Find where the given text appears and provide that cell's center as (X, Y) coordinate. 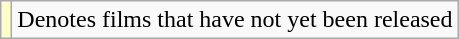
Denotes films that have not yet been released (235, 20)
